Locate the cell with the specified text and output its [x, y] center coordinate. 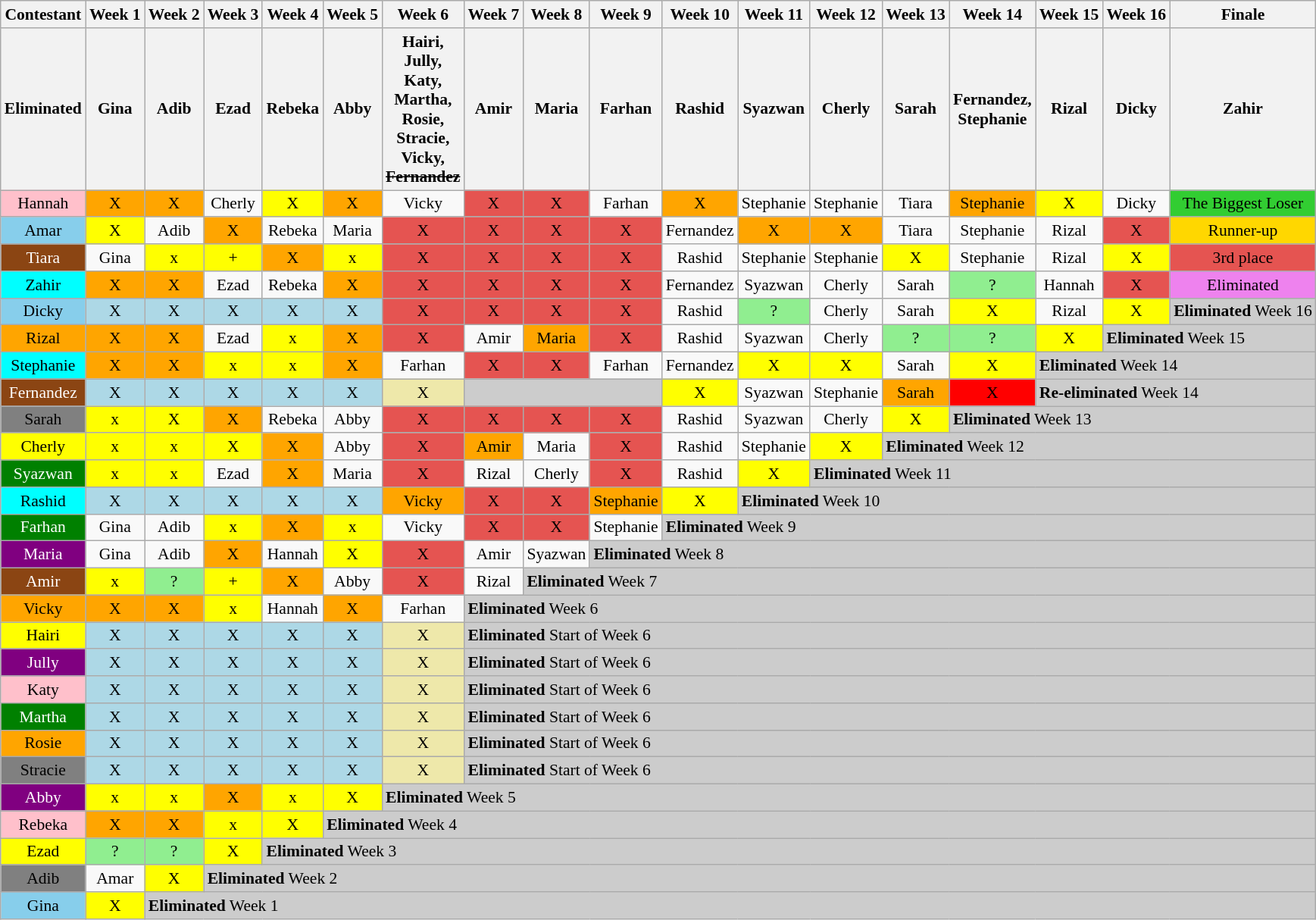
Finale [1243, 14]
Eliminated Week 3 [789, 852]
Eliminated Week 1 [730, 906]
Week 16 [1136, 14]
Runner-up [1243, 231]
Eliminated Week 5 [849, 798]
Jully [43, 663]
Week 2 [174, 14]
Week 12 [846, 14]
Eliminated Week 6 [889, 609]
Eliminated Week 7 [919, 582]
Eliminated Week 14 [1176, 366]
Week 14 [992, 14]
Eliminated Week 12 [1099, 447]
Week 5 [352, 14]
Eliminated Week 13 [1133, 420]
Week 8 [556, 14]
Fernandez, Stephanie [992, 109]
Contestant [43, 14]
Martha [43, 717]
Week 3 [233, 14]
Week 11 [774, 14]
Week 9 [626, 14]
Eliminated Week 8 [952, 555]
Eliminated Week 9 [989, 527]
Eliminated Week 10 [1027, 501]
Hairi [43, 636]
Week 10 [700, 14]
Rosie [43, 743]
3rd place [1243, 258]
Week 6 [423, 14]
Eliminated Week 16 [1243, 311]
Re-eliminated Week 14 [1176, 393]
Stracie [43, 771]
Katy [43, 690]
Week 4 [292, 14]
Eliminated Week 11 [1063, 474]
Week 7 [493, 14]
Hairi,Jully, Katy,Martha,Rosie, Stracie,Vicky, Fernandez [423, 109]
Eliminated Week 15 [1209, 339]
Week 1 [115, 14]
The Biggest Loser [1243, 204]
Week 15 [1070, 14]
Week 13 [915, 14]
Eliminated Week 4 [820, 825]
Eliminated Week 2 [760, 879]
